From the cell containing the given text, extract its center point as (X, Y) coordinate. 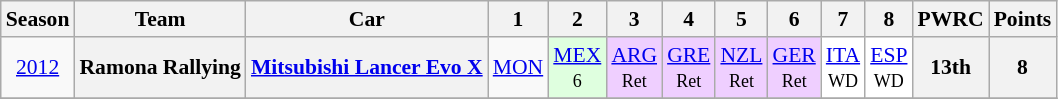
Points (1023, 19)
13th (951, 68)
MEX6 (577, 68)
Mitsubishi Lancer Evo X (367, 68)
5 (741, 19)
Ramona Rallying (160, 68)
ESPWD (888, 68)
GERRet (794, 68)
6 (794, 19)
ARGRet (634, 68)
3 (634, 19)
7 (843, 19)
Team (160, 19)
Car (367, 19)
2 (577, 19)
1 (518, 19)
2012 (38, 68)
ITAWD (843, 68)
4 (688, 19)
PWRC (951, 19)
Season (38, 19)
NZLRet (741, 68)
MON (518, 68)
GRERet (688, 68)
